Return [X, Y] of the center of cell containing provided text 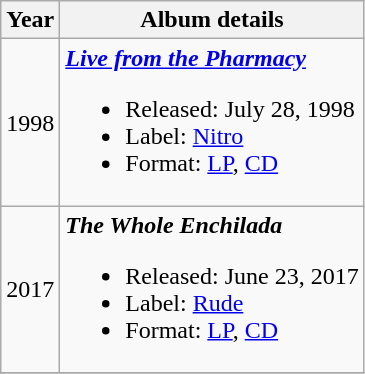
Album details [212, 20]
Live from the PharmacyReleased: July 28, 1998Label: NitroFormat: LP, CD [212, 122]
Year [30, 20]
2017 [30, 290]
The Whole EnchiladaReleased: June 23, 2017Label: RudeFormat: LP, CD [212, 290]
1998 [30, 122]
